Output the [X, Y] coordinate of the center of the cell containing the given text.  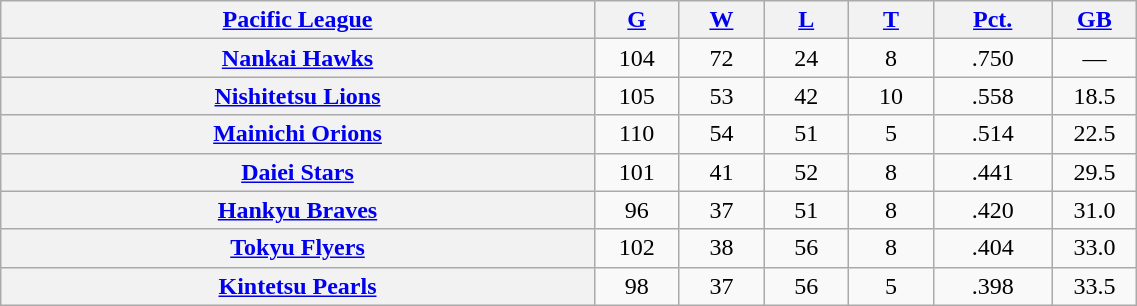
.398 [992, 286]
G [636, 20]
.404 [992, 248]
52 [806, 172]
.441 [992, 172]
Pacific League [298, 20]
72 [722, 58]
Nankai Hawks [298, 58]
GB [1094, 20]
Pct. [992, 20]
10 [892, 96]
L [806, 20]
W [722, 20]
Daiei Stars [298, 172]
101 [636, 172]
18.5 [1094, 96]
96 [636, 210]
.420 [992, 210]
Tokyu Flyers [298, 248]
.558 [992, 96]
31.0 [1094, 210]
22.5 [1094, 134]
Nishitetsu Lions [298, 96]
— [1094, 58]
Kintetsu Pearls [298, 286]
Hankyu Braves [298, 210]
105 [636, 96]
33.0 [1094, 248]
Mainichi Orions [298, 134]
102 [636, 248]
T [892, 20]
.514 [992, 134]
24 [806, 58]
110 [636, 134]
.750 [992, 58]
53 [722, 96]
54 [722, 134]
29.5 [1094, 172]
41 [722, 172]
98 [636, 286]
38 [722, 248]
42 [806, 96]
33.5 [1094, 286]
104 [636, 58]
